Extract the (x, y) coordinate from the center of the cell holding the provided text.  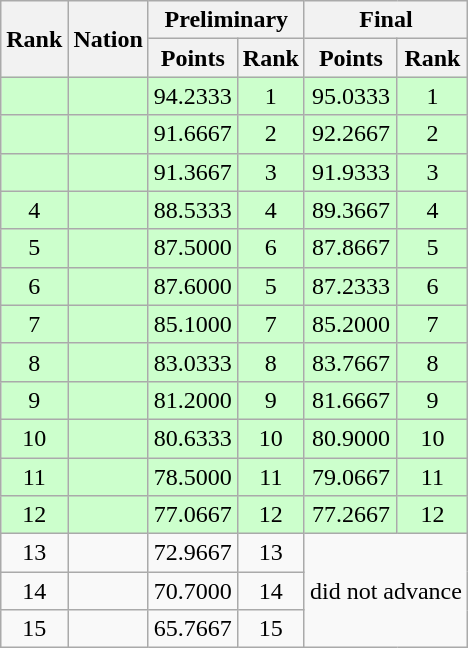
77.2667 (350, 515)
91.6667 (192, 134)
87.5000 (192, 248)
did not advance (386, 591)
87.8667 (350, 248)
85.2000 (350, 324)
65.7667 (192, 629)
78.5000 (192, 477)
91.3667 (192, 172)
92.2667 (350, 134)
88.5333 (192, 210)
81.6667 (350, 400)
79.0667 (350, 477)
83.7667 (350, 362)
87.6000 (192, 286)
85.1000 (192, 324)
70.7000 (192, 591)
Preliminary (226, 20)
89.3667 (350, 210)
94.2333 (192, 96)
72.9667 (192, 553)
91.9333 (350, 172)
Nation (108, 39)
87.2333 (350, 286)
83.0333 (192, 362)
77.0667 (192, 515)
95.0333 (350, 96)
80.9000 (350, 438)
81.2000 (192, 400)
80.6333 (192, 438)
Final (386, 20)
